From the cell containing the given text, extract its center point as [x, y] coordinate. 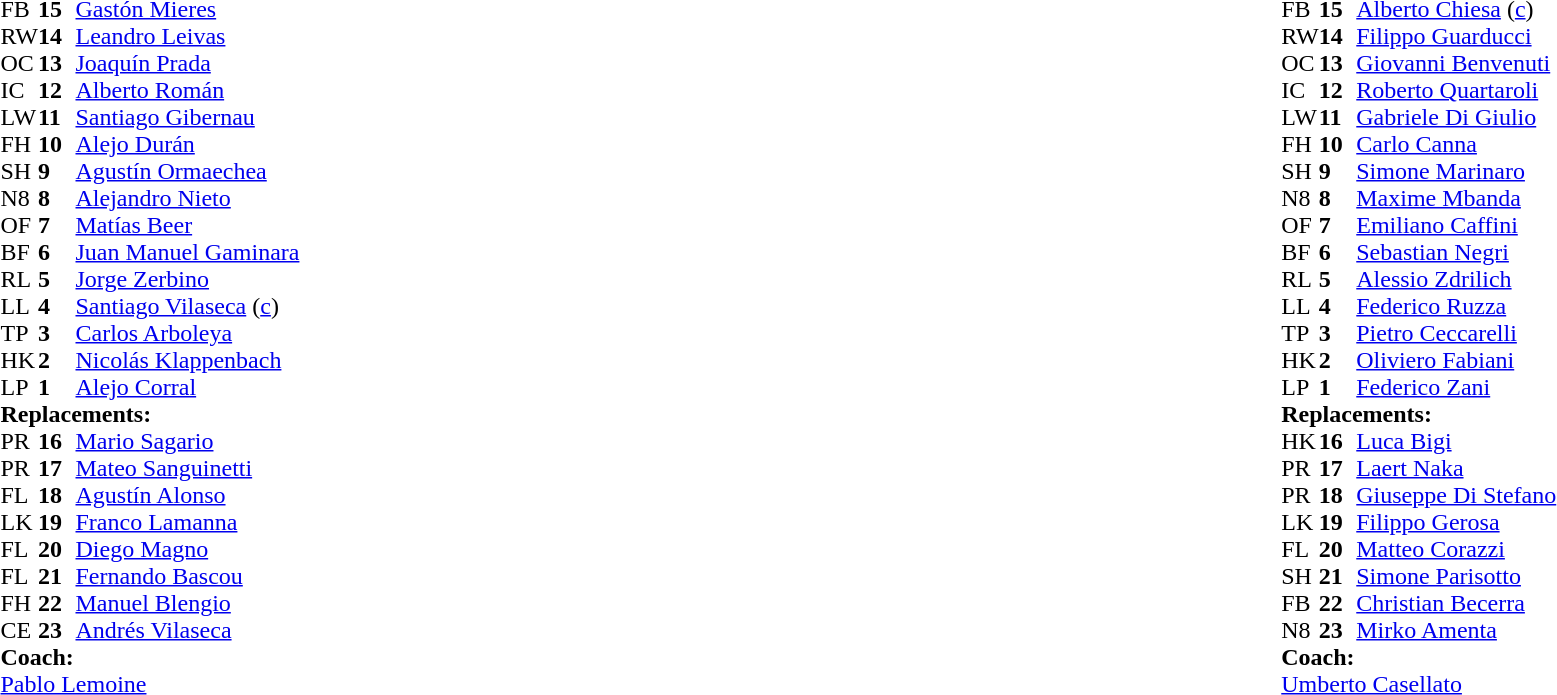
Franco Lamanna [188, 522]
Sebastian Negri [1456, 252]
Carlos Arboleya [188, 334]
Alejo Durán [188, 144]
Gabriele Di Giulio [1456, 118]
Santiago Gibernau [188, 118]
Mateo Sanguinetti [188, 468]
Santiago Vilaseca (c) [188, 306]
Roberto Quartaroli [1456, 90]
Matteo Corazzi [1456, 550]
Mirko Amenta [1456, 630]
Giovanni Benvenuti [1456, 64]
Christian Becerra [1456, 604]
Juan Manuel Gaminara [188, 252]
Agustín Ormaechea [188, 172]
Matías Beer [188, 226]
Luca Bigi [1456, 442]
Giuseppe Di Stefano [1456, 496]
Simone Parisotto [1456, 576]
Fernando Bascou [188, 576]
Leandro Leivas [188, 36]
Carlo Canna [1456, 144]
Andrés Vilaseca [188, 630]
Alejandro Nieto [188, 198]
Pietro Ceccarelli [1456, 334]
Nicolás Klappenbach [188, 360]
Federico Ruzza [1456, 306]
Filippo Guarducci [1456, 36]
Manuel Blengio [188, 604]
Federico Zani [1456, 388]
Agustín Alonso [188, 496]
Diego Magno [188, 550]
Maxime Mbanda [1456, 198]
Filippo Gerosa [1456, 522]
Joaquín Prada [188, 64]
Alessio Zdrilich [1456, 280]
Alberto Román [188, 90]
Mario Sagario [188, 442]
Alejo Corral [188, 388]
Simone Marinaro [1456, 172]
FB [1300, 604]
Emiliano Caffini [1456, 226]
Oliviero Fabiani [1456, 360]
CE [19, 630]
Laert Naka [1456, 468]
Jorge Zerbino [188, 280]
